Return [X, Y] of the center of cell containing provided text 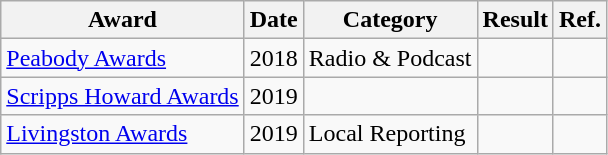
2018 [274, 58]
Peabody Awards [122, 58]
Radio & Podcast [390, 58]
Livingston Awards [122, 134]
Local Reporting [390, 134]
Date [274, 20]
Category [390, 20]
Scripps Howard Awards [122, 96]
Ref. [580, 20]
Result [515, 20]
Award [122, 20]
